Find where the given text appears and provide that cell's center as [X, Y] coordinate. 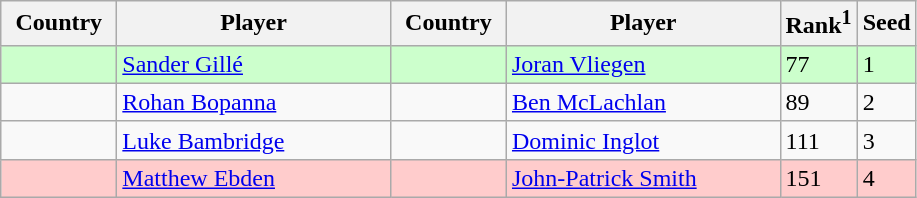
John-Patrick Smith [643, 178]
Dominic Inglot [643, 140]
Rank1 [818, 24]
151 [818, 178]
1 [886, 64]
4 [886, 178]
3 [886, 140]
Ben McLachlan [643, 102]
89 [818, 102]
Luke Bambridge [254, 140]
Matthew Ebden [254, 178]
2 [886, 102]
Rohan Bopanna [254, 102]
Joran Vliegen [643, 64]
Seed [886, 24]
111 [818, 140]
77 [818, 64]
Sander Gillé [254, 64]
